For the text-containing cell, return its midpoint in [x, y] coordinate format. 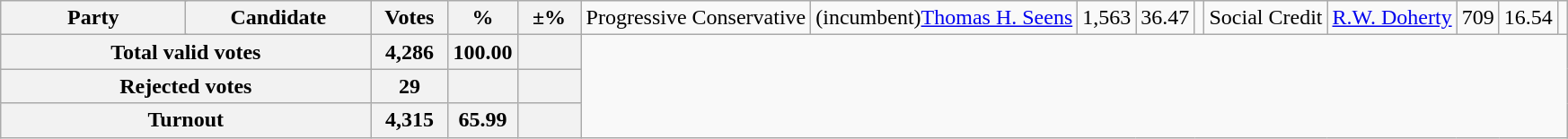
4,286 [410, 52]
Social Credit [1266, 18]
100.00 [483, 52]
709 [1478, 18]
16.54 [1528, 18]
Rejected votes [186, 86]
Total valid votes [186, 52]
Candidate [278, 18]
Progressive Conservative [696, 18]
29 [410, 86]
4,315 [410, 120]
65.99 [483, 120]
36.47 [1166, 18]
Votes [410, 18]
% [483, 18]
1,563 [1106, 18]
(incumbent)Thomas H. Seens [945, 18]
Party [93, 18]
Turnout [186, 120]
R.W. Doherty [1392, 18]
±% [550, 18]
